Pinpoint the cell where the given text exists, returning its [X, Y] midpoint coordinate. 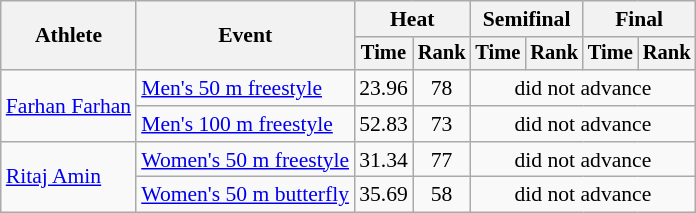
Athlete [68, 36]
Women's 50 m freestyle [245, 160]
73 [442, 124]
77 [442, 160]
58 [442, 195]
Ritaj Amin [68, 178]
Event [245, 36]
Men's 50 m freestyle [245, 88]
23.96 [384, 88]
Final [639, 19]
Farhan Farhan [68, 106]
Semifinal [526, 19]
35.69 [384, 195]
78 [442, 88]
Men's 100 m freestyle [245, 124]
Heat [412, 19]
52.83 [384, 124]
Women's 50 m butterfly [245, 195]
31.34 [384, 160]
